Capture the cell that displays the provided text and extract its (X, Y) central coordinate. 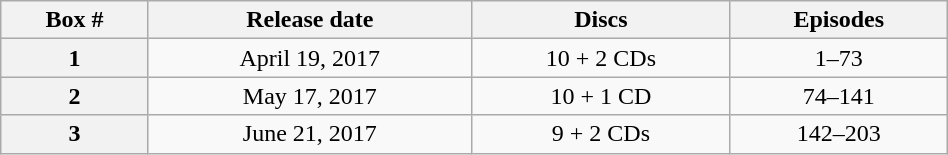
May 17, 2017 (310, 96)
142–203 (838, 134)
74–141 (838, 96)
3 (74, 134)
10 + 1 CD (602, 96)
2 (74, 96)
Episodes (838, 20)
Box # (74, 20)
Discs (602, 20)
1 (74, 58)
9 + 2 CDs (602, 134)
June 21, 2017 (310, 134)
Release date (310, 20)
1–73 (838, 58)
10 + 2 CDs (602, 58)
April 19, 2017 (310, 58)
